Provide the [X, Y] coordinate of the cell's center where the given text is located.  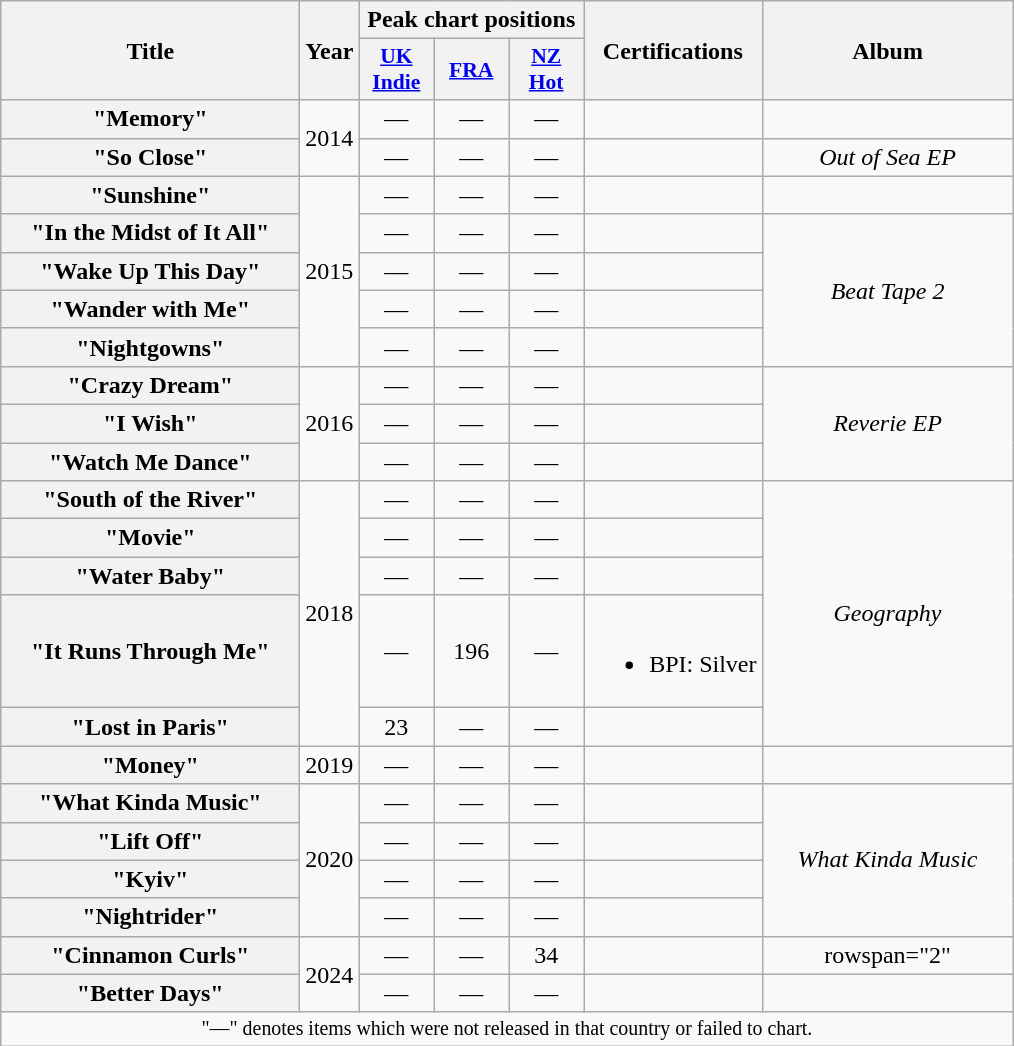
34 [546, 955]
"Lost in Paris" [150, 727]
23 [396, 727]
"I Wish" [150, 423]
"South of the River" [150, 500]
"Wake Up This Day" [150, 271]
"So Close" [150, 157]
"Nightgowns" [150, 347]
2016 [330, 423]
UKIndie [396, 70]
NZHot [546, 70]
"In the Midst of It All" [150, 233]
FRA [472, 70]
"Cinnamon Curls" [150, 955]
2019 [330, 765]
Certifications [673, 50]
"What Kinda Music" [150, 803]
"Nightrider" [150, 917]
"It Runs Through Me" [150, 652]
"Wander with Me" [150, 309]
"—" denotes items which were not released in that country or failed to chart. [507, 1028]
Out of Sea EP [888, 157]
2015 [330, 271]
"Kyiv" [150, 879]
2014 [330, 138]
"Movie" [150, 538]
2018 [330, 614]
Reverie EP [888, 423]
"Lift Off" [150, 841]
196 [472, 652]
"Watch Me Dance" [150, 461]
What Kinda Music [888, 860]
2024 [330, 974]
Album [888, 50]
BPI: Silver [673, 652]
"Crazy Dream" [150, 385]
"Memory" [150, 119]
Year [330, 50]
"Sunshine" [150, 195]
Title [150, 50]
Beat Tape 2 [888, 290]
2020 [330, 860]
"Water Baby" [150, 576]
Geography [888, 614]
"Money" [150, 765]
rowspan="2" [888, 955]
Peak chart positions [472, 20]
"Better Days" [150, 993]
